For the text-containing cell, return its midpoint in (X, Y) coordinate format. 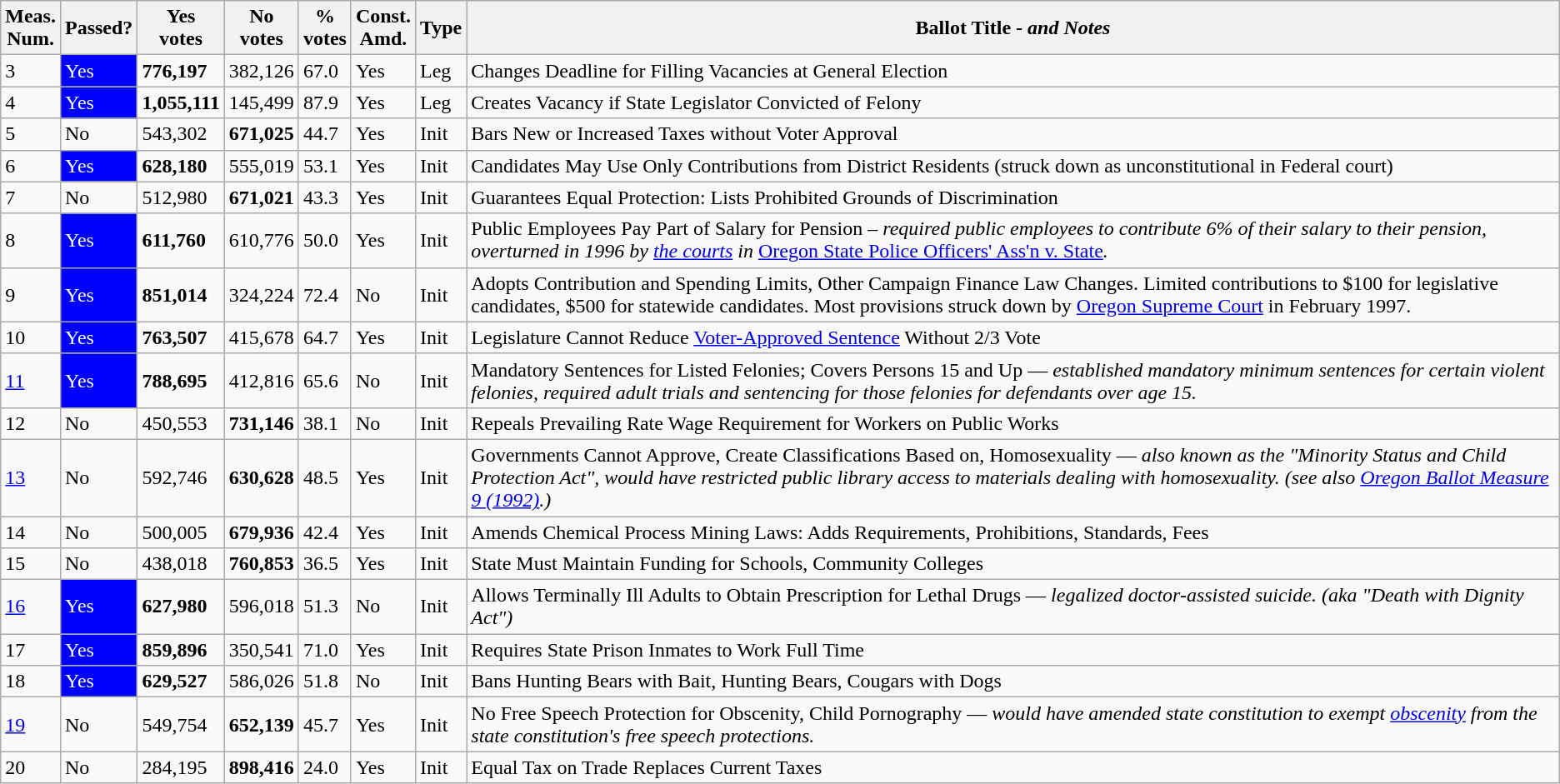
284,195 (181, 767)
549,754 (181, 725)
4 (31, 102)
%votes (325, 28)
67.0 (325, 71)
412,816 (262, 380)
611,760 (181, 240)
Novotes (262, 28)
629,527 (181, 682)
450,553 (181, 423)
543,302 (181, 134)
45.7 (325, 725)
512,980 (181, 197)
72.4 (325, 295)
53.1 (325, 166)
8 (31, 240)
9 (31, 295)
13 (31, 477)
382,126 (262, 71)
350,541 (262, 650)
438,018 (181, 564)
628,180 (181, 166)
10 (31, 337)
5 (31, 134)
16 (31, 607)
Allows Terminally Ill Adults to Obtain Prescription for Lethal Drugs — legalized doctor-assisted suicide. (aka "Death with Dignity Act") (1013, 607)
586,026 (262, 682)
51.8 (325, 682)
Bars New or Increased Taxes without Voter Approval (1013, 134)
11 (31, 380)
Yesvotes (181, 28)
Candidates May Use Only Contributions from District Residents (struck down as unconstitutional in Federal court) (1013, 166)
38.1 (325, 423)
859,896 (181, 650)
6 (31, 166)
Legislature Cannot Reduce Voter-Approved Sentence Without 2/3 Vote (1013, 337)
64.7 (325, 337)
15 (31, 564)
Changes Deadline for Filling Vacancies at General Election (1013, 71)
763,507 (181, 337)
50.0 (325, 240)
3 (31, 71)
Passed? (98, 28)
Ballot Title - and Notes (1013, 28)
898,416 (262, 767)
Type (440, 28)
324,224 (262, 295)
760,853 (262, 564)
87.9 (325, 102)
Const.Amd. (383, 28)
596,018 (262, 607)
Equal Tax on Trade Replaces Current Taxes (1013, 767)
44.7 (325, 134)
Creates Vacancy if State Legislator Convicted of Felony (1013, 102)
145,499 (262, 102)
State Must Maintain Funding for Schools, Community Colleges (1013, 564)
43.3 (325, 197)
17 (31, 650)
Requires State Prison Inmates to Work Full Time (1013, 650)
12 (31, 423)
14 (31, 532)
65.6 (325, 380)
652,139 (262, 725)
731,146 (262, 423)
630,628 (262, 477)
51.3 (325, 607)
Repeals Prevailing Rate Wage Requirement for Workers on Public Works (1013, 423)
24.0 (325, 767)
48.5 (325, 477)
42.4 (325, 532)
776,197 (181, 71)
19 (31, 725)
679,936 (262, 532)
20 (31, 767)
7 (31, 197)
500,005 (181, 532)
Bans Hunting Bears with Bait, Hunting Bears, Cougars with Dogs (1013, 682)
415,678 (262, 337)
851,014 (181, 295)
788,695 (181, 380)
36.5 (325, 564)
Amends Chemical Process Mining Laws: Adds Requirements, Prohibitions, Standards, Fees (1013, 532)
1,055,111 (181, 102)
671,021 (262, 197)
555,019 (262, 166)
592,746 (181, 477)
627,980 (181, 607)
Guarantees Equal Protection: Lists Prohibited Grounds of Discrimination (1013, 197)
71.0 (325, 650)
671,025 (262, 134)
Meas.Num. (31, 28)
610,776 (262, 240)
18 (31, 682)
